Scan for the cell matching the given text and deliver its (x, y) coordinate at center. 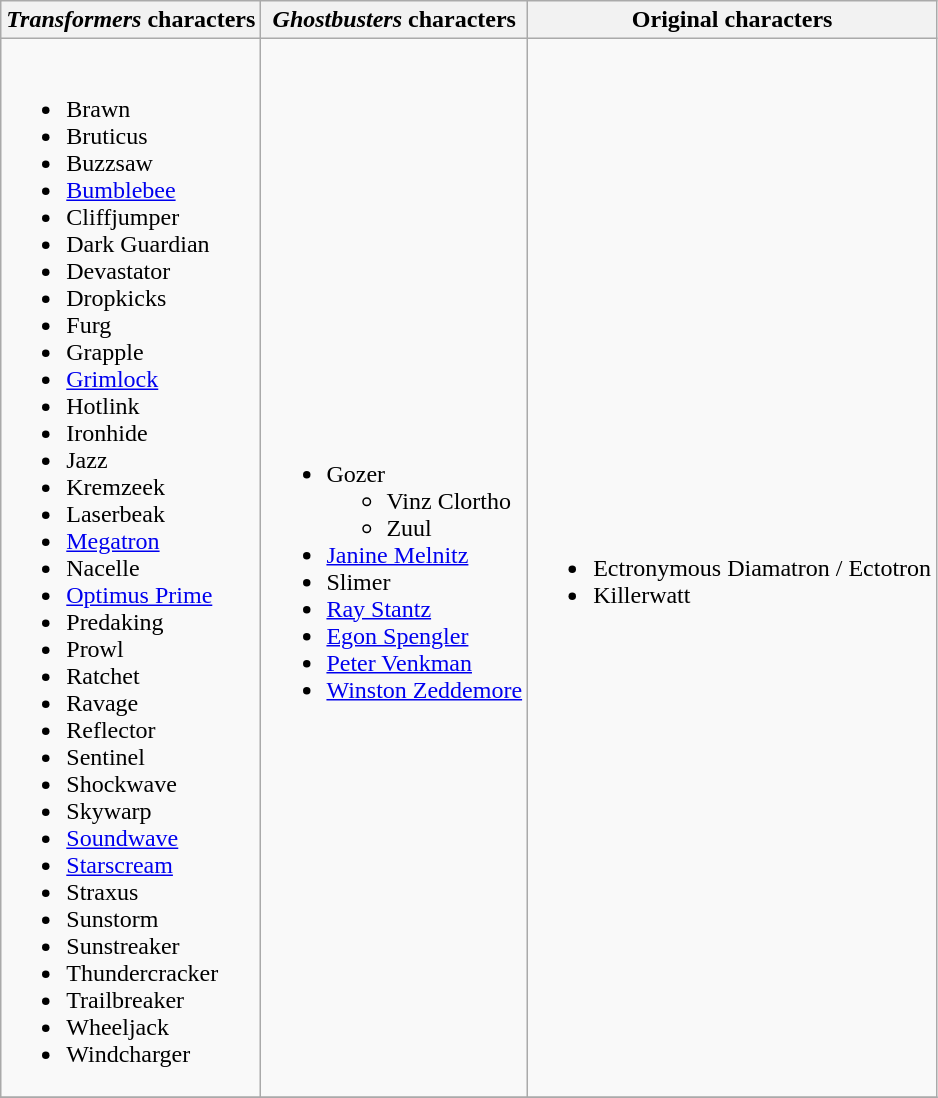
GozerVinz ClorthoZuulJanine MelnitzSlimerRay StantzEgon SpenglerPeter VenkmanWinston Zeddemore (394, 568)
Ectronymous Diamatron / EctotronKillerwatt (732, 568)
Original characters (732, 20)
Transformers characters (131, 20)
Ghostbusters characters (394, 20)
